Output the (X, Y) coordinate of the center of the cell containing the given text.  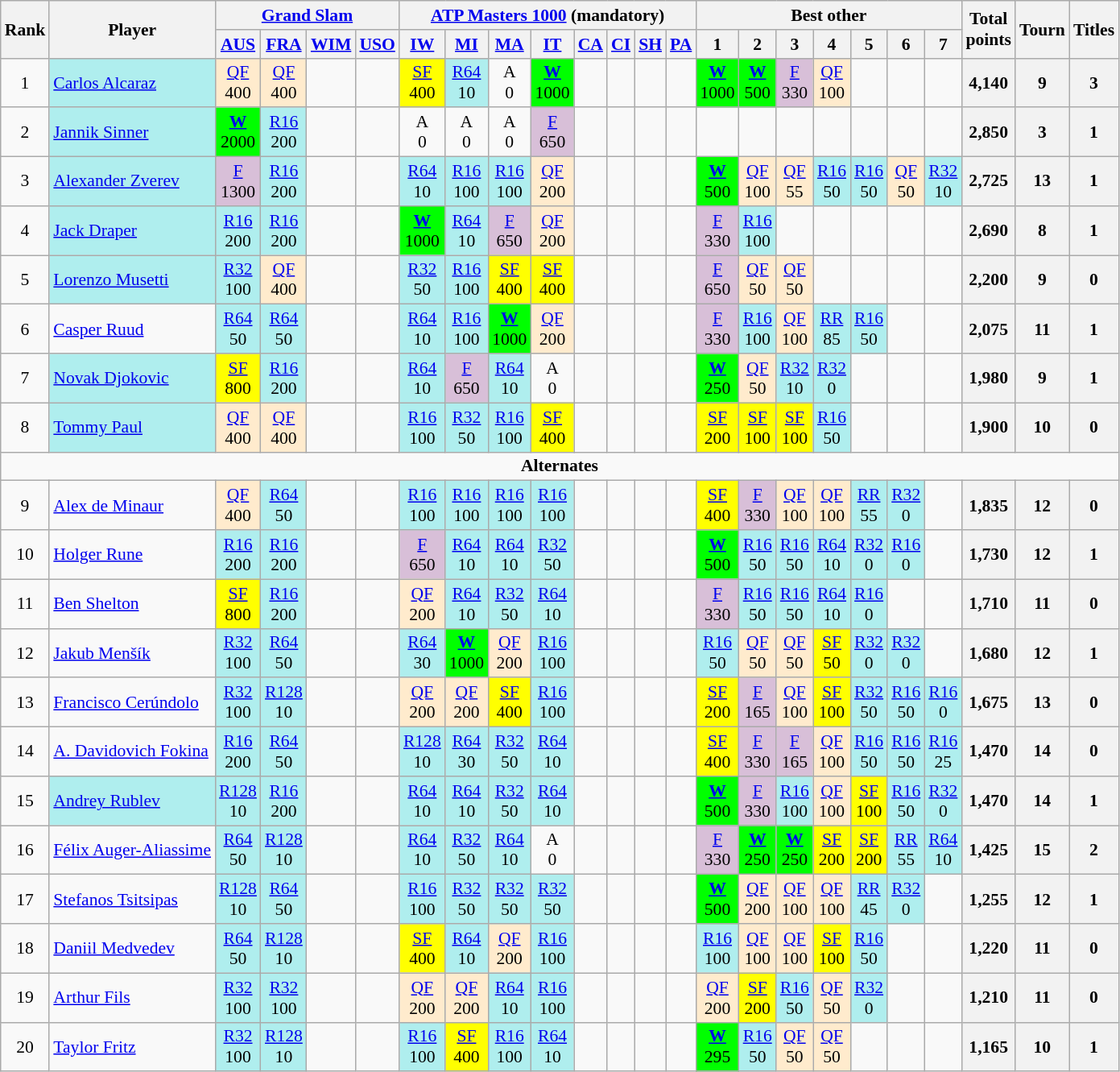
W2000 (238, 132)
Alternates (560, 466)
Alexander Zverev (132, 182)
4,140 (989, 82)
Holger Rune (132, 554)
CA (591, 44)
16 (26, 851)
W295 (717, 1047)
2,850 (989, 132)
1,710 (989, 604)
2,075 (989, 329)
FRA (283, 44)
CI (621, 44)
Alex de Minaur (132, 506)
RR85 (832, 329)
Grand Slam (308, 15)
2,690 (989, 230)
SH (651, 44)
Rank (26, 29)
1,425 (989, 851)
Arthur Fils (132, 997)
Novak Djokovic (132, 379)
1,980 (989, 379)
1,675 (989, 702)
Jack Draper (132, 230)
R1625 (943, 752)
Taylor Fritz (132, 1047)
Jakub Menšík (132, 652)
2,725 (989, 182)
IW (422, 44)
IT (552, 44)
RR45 (869, 899)
ATP Masters 1000 (mandatory) (548, 15)
Player (132, 29)
2,200 (989, 280)
1,210 (989, 997)
1,730 (989, 554)
18 (26, 949)
1,680 (989, 652)
Lorenzo Musetti (132, 280)
1,835 (989, 506)
1,165 (989, 1047)
F1300 (238, 182)
Félix Auger-Aliassime (132, 851)
SF50 (832, 652)
Totalpoints (989, 29)
17 (26, 899)
A. Davidovich Fokina (132, 752)
USO (377, 44)
19 (26, 997)
Andrey Rublev (132, 801)
20 (26, 1047)
PA (681, 44)
Titles (1093, 29)
1,220 (989, 949)
Daniil Medvedev (132, 949)
MI (467, 44)
1,255 (989, 899)
Stefanos Tsitsipas (132, 899)
AUS (238, 44)
Tommy Paul (132, 427)
Jannik Sinner (132, 132)
Casper Ruud (132, 329)
Carlos Alcaraz (132, 82)
Ben Shelton (132, 604)
Tourn (1042, 29)
Best other (829, 15)
WIM (331, 44)
Francisco Cerúndolo (132, 702)
MA (509, 44)
1,900 (989, 427)
QF55 (795, 182)
